Scan for the cell matching the given text and deliver its (x, y) coordinate at center. 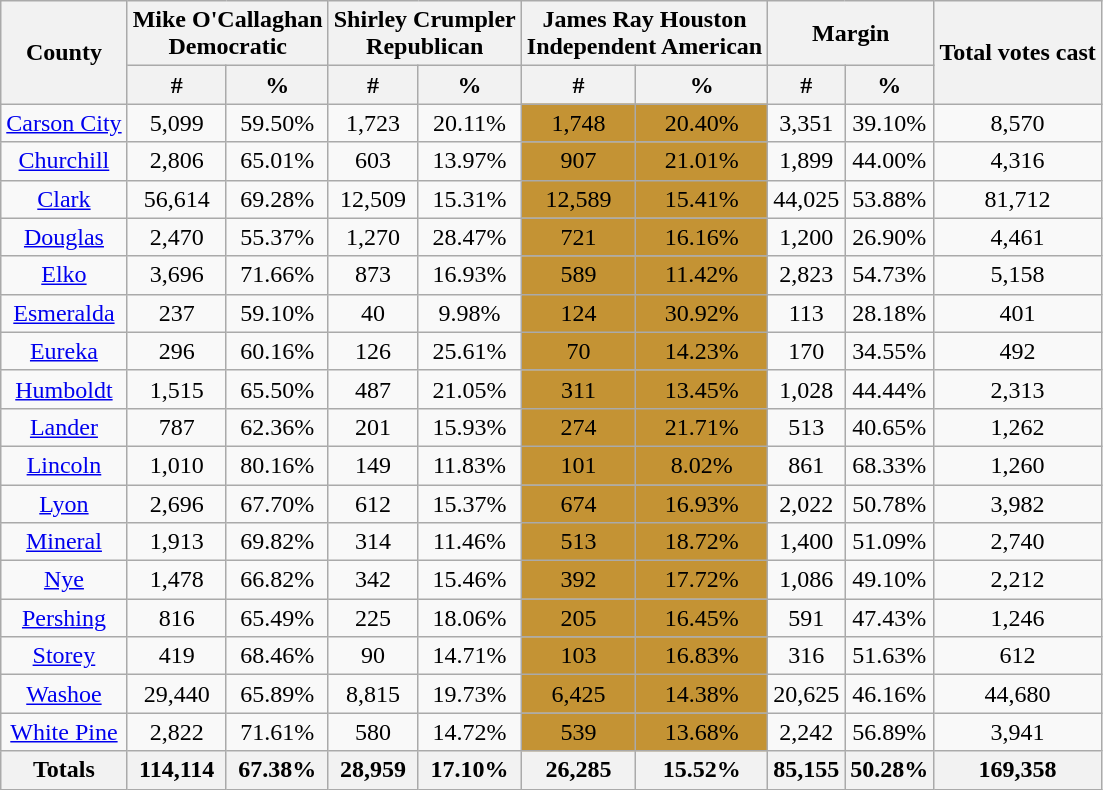
342 (373, 580)
14.23% (702, 351)
17.72% (702, 580)
1,913 (176, 542)
50.28% (890, 770)
66.82% (277, 580)
69.28% (277, 199)
Totals (64, 770)
13.68% (702, 732)
67.38% (277, 770)
591 (806, 618)
1,260 (1018, 465)
59.10% (277, 313)
15.41% (702, 199)
6,425 (578, 694)
126 (373, 351)
Elko (64, 275)
65.49% (277, 618)
Total votes cast (1018, 52)
60.16% (277, 351)
40.65% (890, 427)
39.10% (890, 123)
Carson City (64, 123)
1,086 (806, 580)
Eureka (64, 351)
51.63% (890, 656)
170 (806, 351)
274 (578, 427)
1,010 (176, 465)
907 (578, 161)
114,114 (176, 770)
2,212 (1018, 580)
149 (373, 465)
28,959 (373, 770)
2,740 (1018, 542)
3,696 (176, 275)
4,316 (1018, 161)
Douglas (64, 237)
65.50% (277, 389)
296 (176, 351)
8.02% (702, 465)
8,815 (373, 694)
90 (373, 656)
2,022 (806, 503)
14.72% (470, 732)
26.90% (890, 237)
Washoe (64, 694)
401 (1018, 313)
68.33% (890, 465)
Mineral (64, 542)
1,515 (176, 389)
11.46% (470, 542)
1,748 (578, 123)
15.93% (470, 427)
Nye (64, 580)
674 (578, 503)
55.37% (277, 237)
861 (806, 465)
54.73% (890, 275)
18.72% (702, 542)
68.46% (277, 656)
237 (176, 313)
67.70% (277, 503)
14.71% (470, 656)
Shirley CrumplerRepublican (424, 34)
Pershing (64, 618)
2,823 (806, 275)
1,246 (1018, 618)
50.78% (890, 503)
21.05% (470, 389)
169,358 (1018, 770)
56,614 (176, 199)
16.83% (702, 656)
56.89% (890, 732)
20.40% (702, 123)
13.97% (470, 161)
19.73% (470, 694)
2,806 (176, 161)
21.01% (702, 161)
25.61% (470, 351)
18.06% (470, 618)
46.16% (890, 694)
17.10% (470, 770)
3,351 (806, 123)
69.82% (277, 542)
59.50% (277, 123)
15.31% (470, 199)
589 (578, 275)
2,242 (806, 732)
314 (373, 542)
14.38% (702, 694)
603 (373, 161)
316 (806, 656)
225 (373, 618)
4,461 (1018, 237)
492 (1018, 351)
1,899 (806, 161)
487 (373, 389)
1,270 (373, 237)
81,712 (1018, 199)
5,099 (176, 123)
White Pine (64, 732)
County (64, 52)
873 (373, 275)
1,478 (176, 580)
29,440 (176, 694)
James Ray HoustonIndependent American (644, 34)
16.16% (702, 237)
44,680 (1018, 694)
Storey (64, 656)
2,822 (176, 732)
13.45% (702, 389)
311 (578, 389)
419 (176, 656)
Lander (64, 427)
70 (578, 351)
392 (578, 580)
721 (578, 237)
1,400 (806, 542)
47.43% (890, 618)
2,470 (176, 237)
71.66% (277, 275)
5,158 (1018, 275)
12,589 (578, 199)
62.36% (277, 427)
1,200 (806, 237)
Humboldt (64, 389)
8,570 (1018, 123)
65.01% (277, 161)
113 (806, 313)
26,285 (578, 770)
11.83% (470, 465)
53.88% (890, 199)
205 (578, 618)
Mike O'CallaghanDemocratic (228, 34)
101 (578, 465)
2,313 (1018, 389)
34.55% (890, 351)
1,028 (806, 389)
9.98% (470, 313)
Clark (64, 199)
65.89% (277, 694)
3,941 (1018, 732)
15.37% (470, 503)
11.42% (702, 275)
20,625 (806, 694)
30.92% (702, 313)
21.71% (702, 427)
124 (578, 313)
201 (373, 427)
28.18% (890, 313)
1,723 (373, 123)
Lyon (64, 503)
Lincoln (64, 465)
539 (578, 732)
787 (176, 427)
580 (373, 732)
28.47% (470, 237)
Esmeralda (64, 313)
103 (578, 656)
15.52% (702, 770)
16.45% (702, 618)
12,509 (373, 199)
71.61% (277, 732)
20.11% (470, 123)
44.44% (890, 389)
80.16% (277, 465)
Margin (851, 34)
40 (373, 313)
Churchill (64, 161)
816 (176, 618)
1,262 (1018, 427)
44.00% (890, 161)
44,025 (806, 199)
49.10% (890, 580)
85,155 (806, 770)
3,982 (1018, 503)
51.09% (890, 542)
15.46% (470, 580)
2,696 (176, 503)
